Identify which cell holds the provided text, then report its [X, Y] central coordinate. 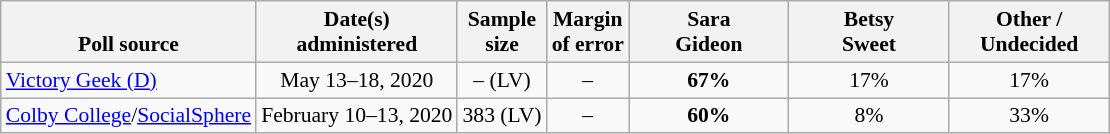
8% [869, 116]
Other /Undecided [1029, 32]
BetsySweet [869, 32]
33% [1029, 116]
67% [709, 80]
Samplesize [502, 32]
Poll source [128, 32]
383 (LV) [502, 116]
February 10–13, 2020 [356, 116]
Colby College/SocialSphere [128, 116]
SaraGideon [709, 32]
Marginof error [588, 32]
Victory Geek (D) [128, 80]
60% [709, 116]
– (LV) [502, 80]
May 13–18, 2020 [356, 80]
Date(s)administered [356, 32]
